Detect which cell encompasses the target text, then output its [X, Y] center coordinate. 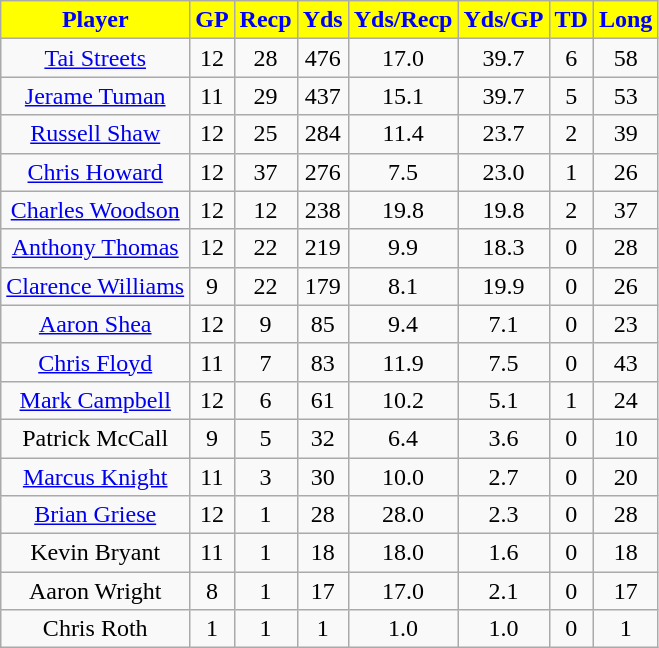
15.1 [403, 96]
5.1 [504, 400]
29 [266, 96]
1.6 [504, 553]
Yds/Recp [403, 20]
10 [625, 438]
GP [212, 20]
32 [322, 438]
8 [212, 591]
61 [322, 400]
19.9 [504, 286]
Brian Griese [96, 515]
Tai Streets [96, 58]
276 [322, 172]
53 [625, 96]
6.4 [403, 438]
28.0 [403, 515]
Chris Floyd [96, 362]
3 [266, 477]
TD [571, 20]
179 [322, 286]
Jerame Tuman [96, 96]
Chris Roth [96, 629]
7.1 [504, 324]
284 [322, 134]
Recp [266, 20]
Marcus Knight [96, 477]
9.4 [403, 324]
58 [625, 58]
25 [266, 134]
Chris Howard [96, 172]
23.7 [504, 134]
11.4 [403, 134]
18.0 [403, 553]
10.0 [403, 477]
Aaron Shea [96, 324]
39 [625, 134]
437 [322, 96]
219 [322, 248]
Russell Shaw [96, 134]
Player [96, 20]
7 [266, 362]
Yds/GP [504, 20]
24 [625, 400]
11.9 [403, 362]
Patrick McCall [96, 438]
Clarence Williams [96, 286]
Charles Woodson [96, 210]
23 [625, 324]
30 [322, 477]
9.9 [403, 248]
Mark Campbell [96, 400]
2.1 [504, 591]
Long [625, 20]
20 [625, 477]
85 [322, 324]
476 [322, 58]
83 [322, 362]
43 [625, 362]
18.3 [504, 248]
Kevin Bryant [96, 553]
8.1 [403, 286]
2.3 [504, 515]
3.6 [504, 438]
Yds [322, 20]
Anthony Thomas [96, 248]
238 [322, 210]
2.7 [504, 477]
Aaron Wright [96, 591]
23.0 [504, 172]
10.2 [403, 400]
